Search for the cell housing the specified text and yield its [X, Y] center coordinate. 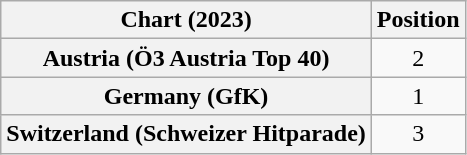
Position [418, 20]
Austria (Ö3 Austria Top 40) [186, 58]
Switzerland (Schweizer Hitparade) [186, 134]
1 [418, 96]
3 [418, 134]
Germany (GfK) [186, 96]
Chart (2023) [186, 20]
2 [418, 58]
